Find where the given text appears and provide that cell's center as (x, y) coordinate. 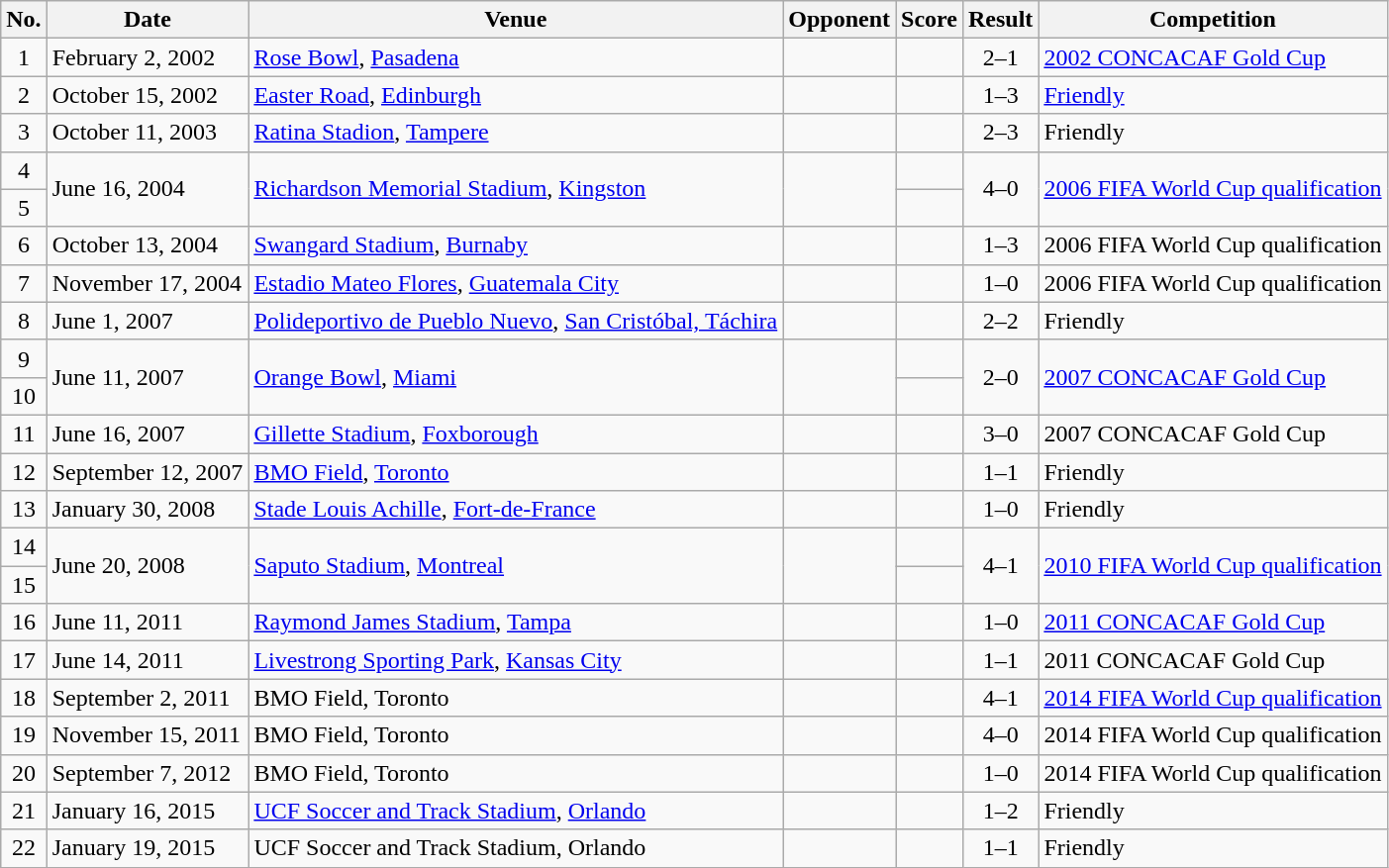
June 11, 2007 (148, 377)
15 (24, 585)
Livestrong Sporting Park, Kansas City (516, 660)
17 (24, 660)
3–0 (1000, 434)
Competition (1213, 20)
8 (24, 321)
Swangard Stadium, Burnaby (516, 245)
September 2, 2011 (148, 698)
Saputo Stadium, Montreal (516, 566)
2002 CONCACAF Gold Cup (1213, 57)
11 (24, 434)
Rose Bowl, Pasadena (516, 57)
October 13, 2004 (148, 245)
June 11, 2011 (148, 623)
Opponent (840, 20)
2010 FIFA World Cup qualification (1213, 566)
Orange Bowl, Miami (516, 377)
Raymond James Stadium, Tampa (516, 623)
10 (24, 396)
June 16, 2007 (148, 434)
1 (24, 57)
7 (24, 283)
16 (24, 623)
2–3 (1000, 133)
3 (24, 133)
Result (1000, 20)
14 (24, 547)
Richardson Memorial Stadium, Kingston (516, 189)
November 15, 2011 (148, 735)
19 (24, 735)
Gillette Stadium, Foxborough (516, 434)
4 (24, 170)
June 14, 2011 (148, 660)
June 1, 2007 (148, 321)
October 15, 2002 (148, 95)
Ratina Stadion, Tampere (516, 133)
9 (24, 358)
12 (24, 472)
September 7, 2012 (148, 773)
2 (24, 95)
Stade Louis Achille, Fort-de-France (516, 510)
January 19, 2015 (148, 848)
1–2 (1000, 811)
2–2 (1000, 321)
September 12, 2007 (148, 472)
January 16, 2015 (148, 811)
18 (24, 698)
Estadio Mateo Flores, Guatemala City (516, 283)
Score (929, 20)
Venue (516, 20)
June 20, 2008 (148, 566)
5 (24, 208)
6 (24, 245)
Date (148, 20)
22 (24, 848)
October 11, 2003 (148, 133)
21 (24, 811)
June 16, 2004 (148, 189)
No. (24, 20)
Polideportivo de Pueblo Nuevo, San Cristóbal, Táchira (516, 321)
Easter Road, Edinburgh (516, 95)
2–0 (1000, 377)
November 17, 2004 (148, 283)
January 30, 2008 (148, 510)
2–1 (1000, 57)
February 2, 2002 (148, 57)
20 (24, 773)
13 (24, 510)
